Search for the cell housing the specified text and yield its [X, Y] center coordinate. 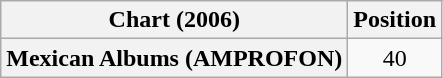
Position [395, 20]
40 [395, 58]
Chart (2006) [174, 20]
Mexican Albums (AMPROFON) [174, 58]
